Output the (x, y) coordinate of the center of the cell containing the given text.  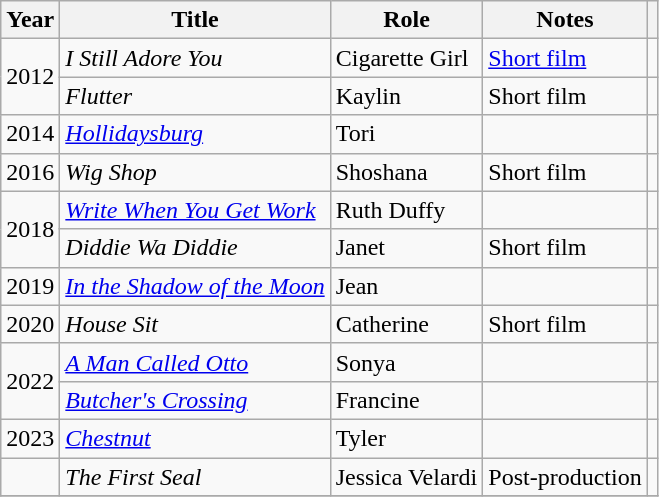
2023 (30, 438)
Year (30, 20)
2016 (30, 172)
2014 (30, 134)
Role (406, 20)
Janet (406, 248)
Hollidaysburg (195, 134)
2022 (30, 381)
2019 (30, 286)
Sonya (406, 362)
Wig Shop (195, 172)
House Sit (195, 324)
Ruth Duffy (406, 210)
Tyler (406, 438)
Post-production (565, 477)
2020 (30, 324)
Notes (565, 20)
Jessica Velardi (406, 477)
Title (195, 20)
In the Shadow of the Moon (195, 286)
Flutter (195, 96)
Cigarette Girl (406, 58)
I Still Adore You (195, 58)
2018 (30, 229)
2012 (30, 77)
Tori (406, 134)
Butcher's Crossing (195, 400)
Catherine (406, 324)
Chestnut (195, 438)
A Man Called Otto (195, 362)
Shoshana (406, 172)
Diddie Wa Diddie (195, 248)
The First Seal (195, 477)
Write When You Get Work (195, 210)
Francine (406, 400)
Kaylin (406, 96)
Jean (406, 286)
